Provide the [x, y] coordinate of the cell's center where the given text is located.  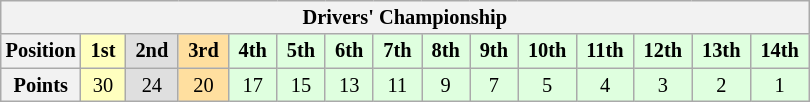
6th [349, 51]
11th [604, 51]
13 [349, 85]
5 [547, 85]
Points [41, 85]
24 [152, 85]
10th [547, 51]
7th [397, 51]
Drivers' Championship [405, 17]
15 [301, 85]
3rd [203, 51]
9th [494, 51]
8th [446, 51]
9 [446, 85]
2 [721, 85]
11 [397, 85]
3 [663, 85]
1st [104, 51]
13th [721, 51]
1 [779, 85]
14th [779, 51]
5th [301, 51]
30 [104, 85]
4th [253, 51]
17 [253, 85]
Position [41, 51]
12th [663, 51]
7 [494, 85]
4 [604, 85]
20 [203, 85]
2nd [152, 51]
